Scan for the cell matching the given text and deliver its (x, y) coordinate at center. 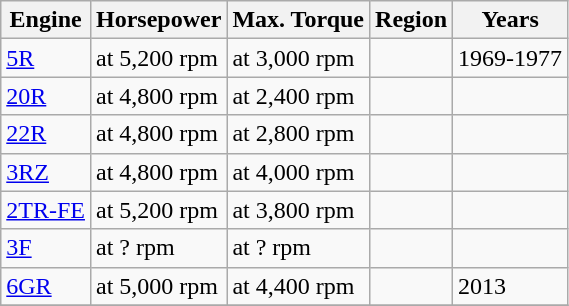
at 3,800 rpm (298, 210)
22R (46, 134)
at 4,000 rpm (298, 172)
2TR-FE (46, 210)
at 4,400 rpm (298, 286)
at 3,000 rpm (298, 58)
3F (46, 248)
3RZ (46, 172)
2013 (510, 286)
at 2,400 rpm (298, 96)
Region (412, 20)
at 5,000 rpm (158, 286)
Horsepower (158, 20)
6GR (46, 286)
5R (46, 58)
Years (510, 20)
1969-1977 (510, 58)
20R (46, 96)
Max. Torque (298, 20)
Engine (46, 20)
at 2,800 rpm (298, 134)
